Scan for the cell matching the given text and deliver its [X, Y] coordinate at center. 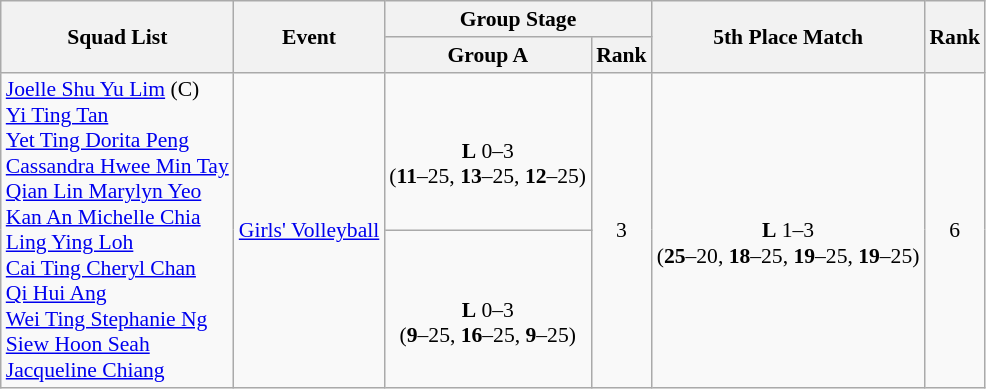
5th Place Match [788, 36]
6 [954, 230]
L 1–3 (25–20, 18–25, 19–25, 19–25) [788, 230]
Squad List [118, 36]
Group A [488, 55]
Group Stage [518, 19]
Girls' Volleyball [310, 230]
L 0–3 (9–25, 16–25, 9–25) [488, 309]
Event [310, 36]
L 0–3 (11–25, 13–25, 12–25) [488, 151]
3 [622, 230]
